Scan for the cell matching the given text and deliver its (X, Y) coordinate at center. 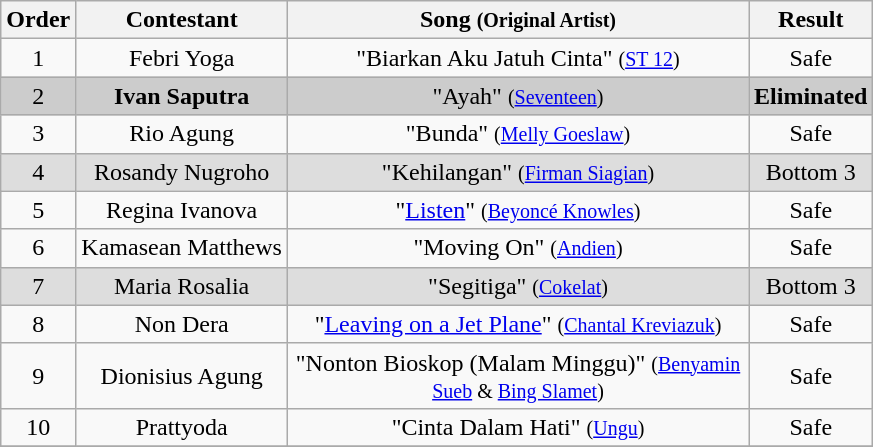
"Cinta Dalam Hati" (Ungu) (518, 427)
"Nonton Bioskop (Malam Minggu)" (Benyamin Sueb & Bing Slamet) (518, 376)
Dionisius Agung (182, 376)
Rio Agung (182, 134)
"Biarkan Aku Jatuh Cinta" (ST 12) (518, 58)
Febri Yoga (182, 58)
4 (38, 172)
Non Dera (182, 324)
Result (811, 20)
3 (38, 134)
"Segitiga" (Cokelat) (518, 286)
Prattyoda (182, 427)
"Bunda" (Melly Goeslaw) (518, 134)
"Ayah" (Seventeen) (518, 96)
10 (38, 427)
8 (38, 324)
"Kehilangan" (Firman Siagian) (518, 172)
"Listen" (Beyoncé Knowles) (518, 210)
9 (38, 376)
Kamasean Matthews (182, 248)
"Moving On" (Andien) (518, 248)
Ivan Saputra (182, 96)
Eliminated (811, 96)
Contestant (182, 20)
5 (38, 210)
1 (38, 58)
6 (38, 248)
Song (Original Artist) (518, 20)
Regina Ivanova (182, 210)
2 (38, 96)
Order (38, 20)
Maria Rosalia (182, 286)
7 (38, 286)
Rosandy Nugroho (182, 172)
"Leaving on a Jet Plane" (Chantal Kreviazuk) (518, 324)
